Provide the (X, Y) coordinate of the cell's center where the given text is located.  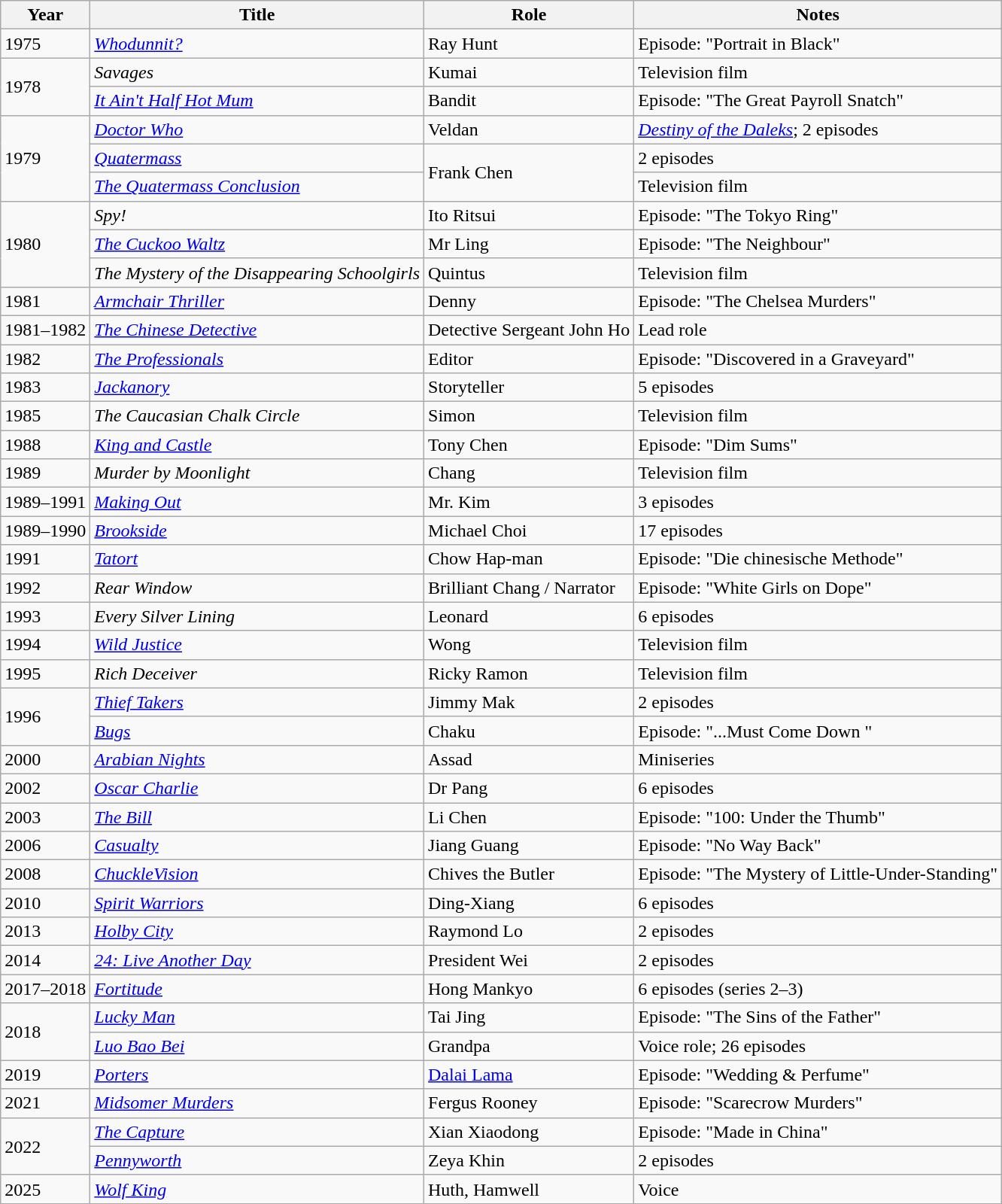
Tatort (257, 559)
2006 (45, 846)
Ding-Xiang (530, 903)
Episode: "No Way Back" (818, 846)
Every Silver Lining (257, 616)
The Caucasian Chalk Circle (257, 416)
2018 (45, 1032)
Brookside (257, 531)
Miniseries (818, 759)
Grandpa (530, 1046)
1989–1990 (45, 531)
1975 (45, 44)
Episode: "The Great Payroll Snatch" (818, 101)
Jackanory (257, 388)
Episode: "Wedding & Perfume" (818, 1075)
Denny (530, 301)
The Mystery of the Disappearing Schoolgirls (257, 272)
2003 (45, 816)
3 episodes (818, 502)
Savages (257, 72)
1991 (45, 559)
Wolf King (257, 1189)
Mr. Kim (530, 502)
Holby City (257, 932)
Year (45, 15)
The Professionals (257, 359)
Spy! (257, 215)
Ito Ritsui (530, 215)
Rich Deceiver (257, 673)
Leonard (530, 616)
Wild Justice (257, 645)
Chaku (530, 731)
Pennyworth (257, 1160)
The Capture (257, 1132)
Episode: "The Neighbour" (818, 244)
The Cuckoo Waltz (257, 244)
Quatermass (257, 158)
1981 (45, 301)
1982 (45, 359)
Notes (818, 15)
Episode: "The Tokyo Ring" (818, 215)
1980 (45, 244)
Jiang Guang (530, 846)
Doctor Who (257, 129)
Simon (530, 416)
Episode: "White Girls on Dope" (818, 588)
Mr Ling (530, 244)
Ray Hunt (530, 44)
Title (257, 15)
Luo Bao Bei (257, 1046)
1979 (45, 158)
2002 (45, 788)
ChuckleVision (257, 874)
Episode: "Made in China" (818, 1132)
Frank Chen (530, 172)
Michael Choi (530, 531)
President Wei (530, 960)
Tony Chen (530, 445)
Tai Jing (530, 1017)
Role (530, 15)
1988 (45, 445)
17 episodes (818, 531)
24: Live Another Day (257, 960)
2008 (45, 874)
Episode: "Discovered in a Graveyard" (818, 359)
2025 (45, 1189)
Lead role (818, 330)
Murder by Moonlight (257, 473)
Midsomer Murders (257, 1103)
2013 (45, 932)
1983 (45, 388)
Episode: "The Chelsea Murders" (818, 301)
Voice (818, 1189)
2022 (45, 1146)
Kumai (530, 72)
Bandit (530, 101)
Episode: "The Mystery of Little-Under-Standing" (818, 874)
Huth, Hamwell (530, 1189)
The Bill (257, 816)
Raymond Lo (530, 932)
Destiny of the Daleks; 2 episodes (818, 129)
Fortitude (257, 989)
2021 (45, 1103)
1995 (45, 673)
Veldan (530, 129)
Porters (257, 1075)
Storyteller (530, 388)
Brilliant Chang / Narrator (530, 588)
2017–2018 (45, 989)
Li Chen (530, 816)
The Quatermass Conclusion (257, 187)
Episode: "Portrait in Black" (818, 44)
Dr Pang (530, 788)
Lucky Man (257, 1017)
1992 (45, 588)
Bugs (257, 731)
Episode: "Dim Sums" (818, 445)
Whodunnit? (257, 44)
Quintus (530, 272)
Oscar Charlie (257, 788)
Voice role; 26 episodes (818, 1046)
1993 (45, 616)
Casualty (257, 846)
1981–1982 (45, 330)
Assad (530, 759)
5 episodes (818, 388)
Episode: "The Sins of the Father" (818, 1017)
1989 (45, 473)
1978 (45, 87)
Armchair Thriller (257, 301)
It Ain't Half Hot Mum (257, 101)
Making Out (257, 502)
Detective Sergeant John Ho (530, 330)
Editor (530, 359)
1985 (45, 416)
Thief Takers (257, 702)
Jimmy Mak (530, 702)
Episode: "Scarecrow Murders" (818, 1103)
Episode: "100: Under the Thumb" (818, 816)
2019 (45, 1075)
6 episodes (series 2–3) (818, 989)
Chang (530, 473)
2000 (45, 759)
Rear Window (257, 588)
1994 (45, 645)
1996 (45, 716)
Fergus Rooney (530, 1103)
Zeya Khin (530, 1160)
Episode: "Die chinesische Methode" (818, 559)
2010 (45, 903)
Chives the Butler (530, 874)
Episode: "...Must Come Down " (818, 731)
1989–1991 (45, 502)
Dalai Lama (530, 1075)
Chow Hap-man (530, 559)
Wong (530, 645)
Ricky Ramon (530, 673)
Hong Mankyo (530, 989)
2014 (45, 960)
King and Castle (257, 445)
The Chinese Detective (257, 330)
Arabian Nights (257, 759)
Spirit Warriors (257, 903)
Xian Xiaodong (530, 1132)
